Detect which cell encompasses the target text, then output its [X, Y] center coordinate. 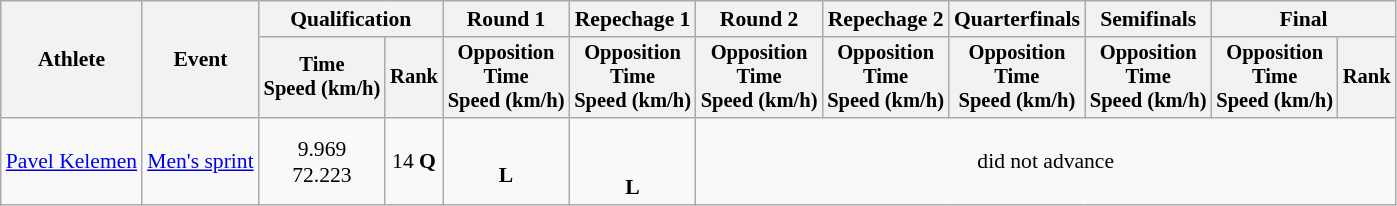
9.96972.223 [322, 162]
Repechage 2 [886, 19]
Round 2 [760, 19]
Repechage 1 [632, 19]
14 Q [414, 162]
Event [200, 60]
Men's sprint [200, 162]
Pavel Kelemen [72, 162]
Quarterfinals [1017, 19]
did not advance [1046, 162]
Athlete [72, 60]
Qualification [351, 19]
Round 1 [506, 19]
Semifinals [1148, 19]
Final [1303, 19]
TimeSpeed (km/h) [322, 78]
